Scan for the cell matching the given text and deliver its [x, y] coordinate at center. 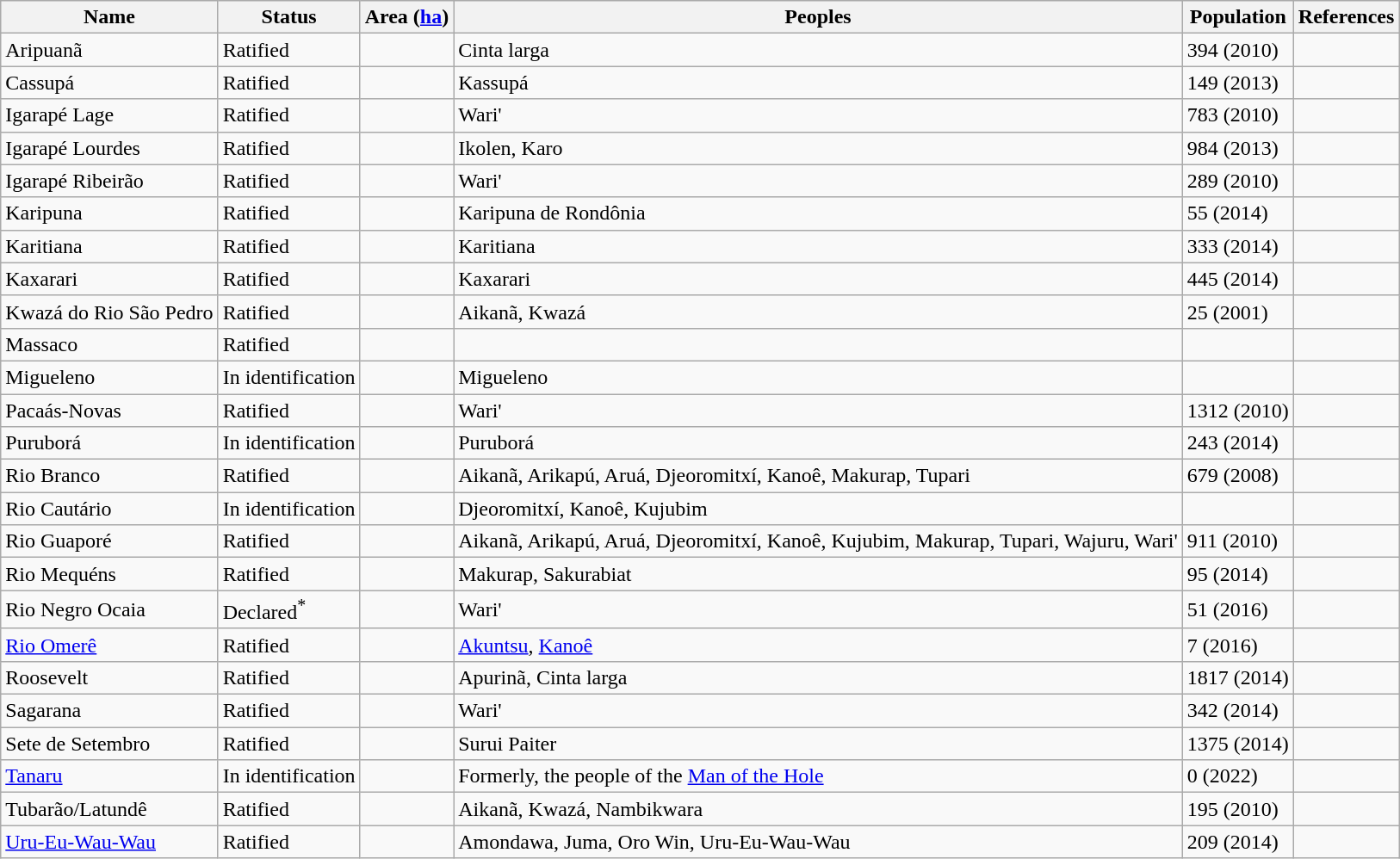
Pacaás-Novas [109, 411]
Surui Paiter [818, 744]
Tubarão/Latundê [109, 809]
0 (2022) [1238, 776]
Status [289, 17]
1375 (2014) [1238, 744]
Name [109, 17]
243 (2014) [1238, 443]
984 (2013) [1238, 148]
445 (2014) [1238, 279]
Karipuna de Rondônia [818, 213]
Aikanã, Arikapú, Aruá, Djeoromitxí, Kanoê, Kujubim, Makurap, Tupari, Wajuru, Wari' [818, 541]
25 (2001) [1238, 312]
Population [1238, 17]
Ikolen, Karo [818, 148]
911 (2010) [1238, 541]
Rio Guaporé [109, 541]
289 (2010) [1238, 181]
Roosevelt [109, 677]
Rio Cautário [109, 509]
Igarapé Lourdes [109, 148]
Aikanã, Kwazá, Nambikwara [818, 809]
394 (2010) [1238, 50]
342 (2014) [1238, 711]
Akuntsu, Kanoê [818, 645]
195 (2010) [1238, 809]
Djeoromitxí, Kanoê, Kujubim [818, 509]
Amondawa, Juma, Oro Win, Uru-Eu-Wau-Wau [818, 842]
Aikanã, Arikapú, Aruá, Djeoromitxí, Kanoê, Makurap, Tupari [818, 476]
Declared* [289, 609]
679 (2008) [1238, 476]
209 (2014) [1238, 842]
333 (2014) [1238, 246]
1817 (2014) [1238, 677]
Rio Omerê [109, 645]
1312 (2010) [1238, 411]
References [1347, 17]
Sete de Setembro [109, 744]
7 (2016) [1238, 645]
55 (2014) [1238, 213]
Rio Branco [109, 476]
783 (2010) [1238, 115]
Apurinã, Cinta larga [818, 677]
Rio Mequéns [109, 574]
Aripuanã [109, 50]
Aikanã, Kwazá [818, 312]
Uru-Eu-Wau-Wau [109, 842]
Kwazá do Rio São Pedro [109, 312]
95 (2014) [1238, 574]
Rio Negro Ocaia [109, 609]
149 (2013) [1238, 83]
Area (ha) [406, 17]
Kassupá [818, 83]
Makurap, Sakurabiat [818, 574]
Igarapé Ribeirão [109, 181]
Peoples [818, 17]
51 (2016) [1238, 609]
Cassupá [109, 83]
Tanaru [109, 776]
Formerly, the people of the Man of the Hole [818, 776]
Karipuna [109, 213]
Igarapé Lage [109, 115]
Cinta larga [818, 50]
Massaco [109, 344]
Sagarana [109, 711]
